Identify which cell holds the provided text, then report its (X, Y) central coordinate. 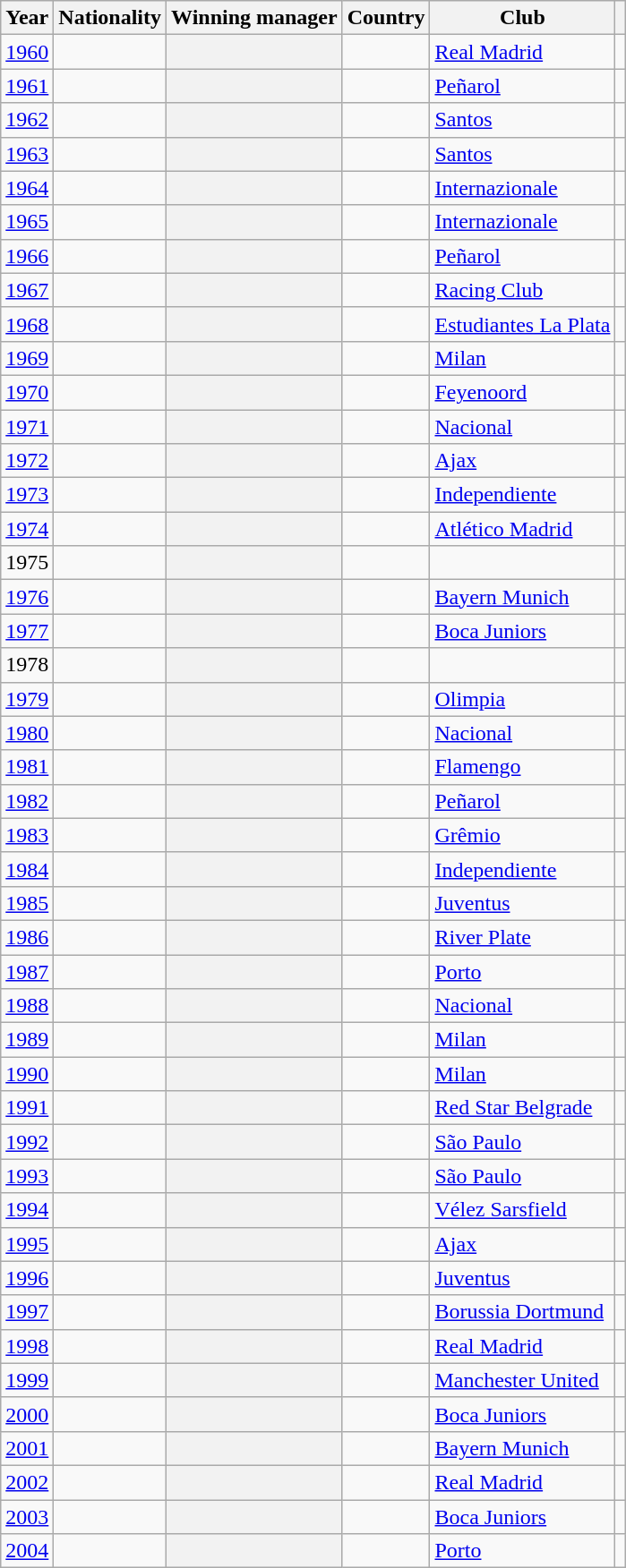
1969 (27, 358)
1982 (27, 801)
Flamengo (523, 767)
Red Star Belgrade (523, 1108)
Estudiantes La Plata (523, 324)
1980 (27, 733)
Nationality (110, 18)
1999 (27, 1380)
1981 (27, 767)
1975 (27, 563)
1983 (27, 835)
Vélez Sarsfield (523, 1210)
1989 (27, 1040)
1979 (27, 699)
1961 (27, 86)
Feyenoord (523, 392)
1967 (27, 290)
1998 (27, 1346)
1962 (27, 120)
1966 (27, 256)
1987 (27, 971)
Grêmio (523, 835)
1960 (27, 52)
Atlético Madrid (523, 529)
1993 (27, 1176)
Winning manager (254, 18)
1970 (27, 392)
Manchester United (523, 1380)
1988 (27, 1006)
2001 (27, 1448)
Year (27, 18)
1976 (27, 597)
1965 (27, 222)
1995 (27, 1244)
Racing Club (523, 290)
1994 (27, 1210)
1977 (27, 631)
1968 (27, 324)
1991 (27, 1108)
1978 (27, 665)
1996 (27, 1278)
Borussia Dortmund (523, 1312)
1985 (27, 903)
2002 (27, 1482)
1971 (27, 427)
1973 (27, 495)
1972 (27, 461)
2000 (27, 1414)
2004 (27, 1551)
1986 (27, 937)
1964 (27, 188)
1974 (27, 529)
2003 (27, 1517)
1997 (27, 1312)
Country (386, 18)
1990 (27, 1074)
1984 (27, 869)
Club (523, 18)
1992 (27, 1142)
River Plate (523, 937)
1963 (27, 154)
Olimpia (523, 699)
